Identify which cell holds the provided text, then report its [X, Y] central coordinate. 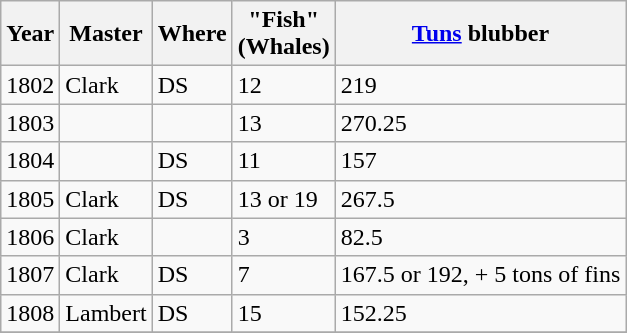
13 [284, 123]
1808 [30, 313]
267.5 [480, 199]
3 [284, 237]
270.25 [480, 123]
1805 [30, 199]
1806 [30, 237]
82.5 [480, 237]
"Fish"(Whales) [284, 34]
1802 [30, 85]
Year [30, 34]
219 [480, 85]
Where [192, 34]
1807 [30, 275]
167.5 or 192, + 5 tons of fins [480, 275]
152.25 [480, 313]
15 [284, 313]
Tuns blubber [480, 34]
1803 [30, 123]
13 or 19 [284, 199]
7 [284, 275]
1804 [30, 161]
12 [284, 85]
Lambert [106, 313]
157 [480, 161]
Master [106, 34]
11 [284, 161]
